Pinpoint the cell where the given text exists, returning its (x, y) midpoint coordinate. 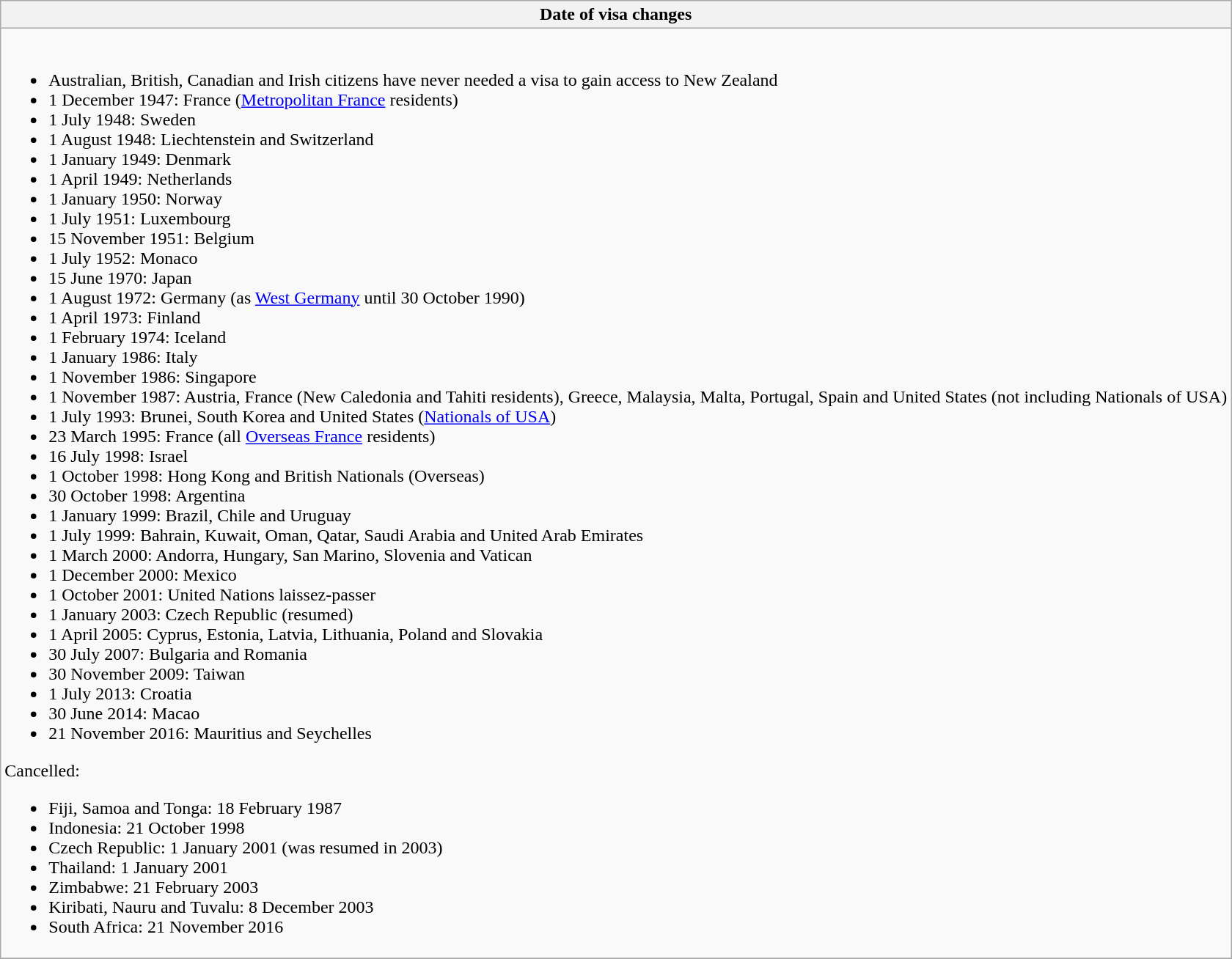
Date of visa changes (616, 15)
